Return [X, Y] of the center of cell containing provided text 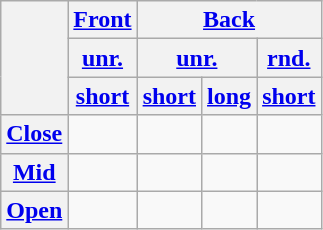
Close [34, 134]
long [230, 96]
Front [102, 20]
rnd. [289, 58]
Open [34, 210]
Mid [34, 172]
Back [229, 20]
